Output the (X, Y) coordinate of the center of the cell containing the given text.  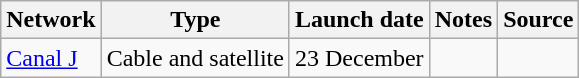
Launch date (359, 20)
Type (195, 20)
Notes (463, 20)
23 December (359, 58)
Source (538, 20)
Network (51, 20)
Canal J (51, 58)
Cable and satellite (195, 58)
